Scan for the cell matching the given text and deliver its (X, Y) coordinate at center. 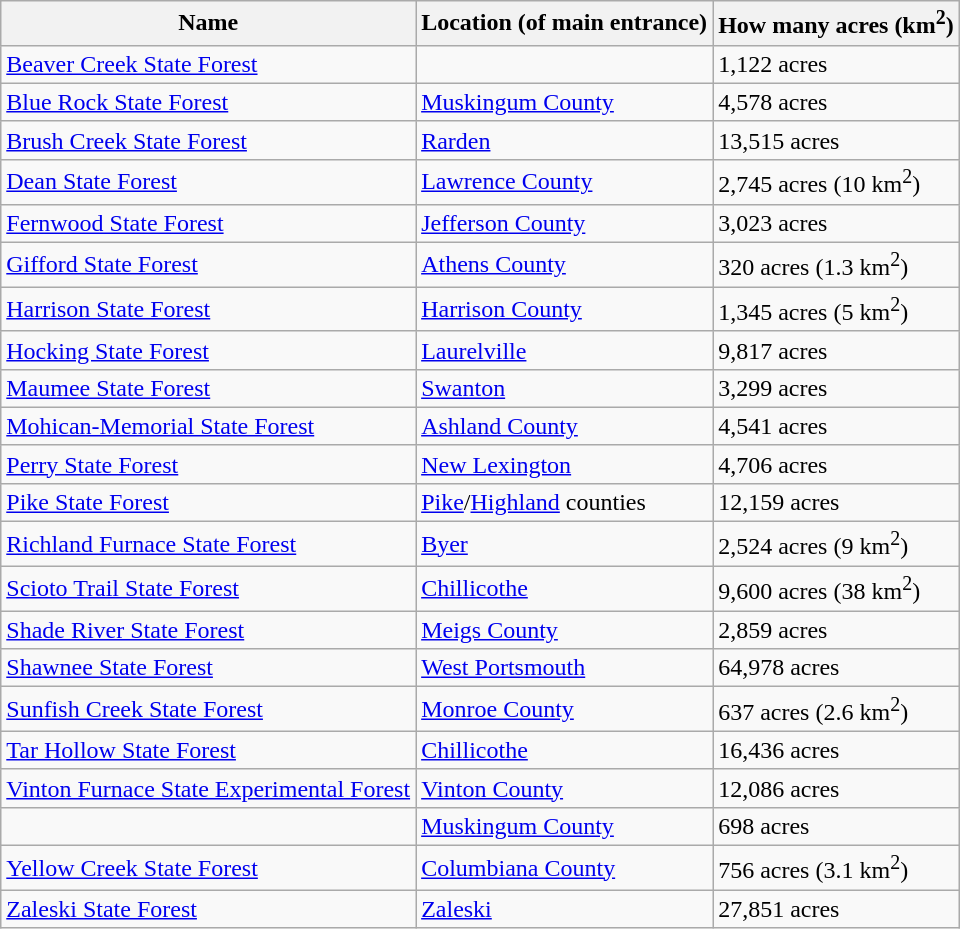
Richland Furnace State Forest (208, 544)
Columbiana County (564, 868)
Zaleski (564, 909)
Pike/Highland counties (564, 502)
West Portsmouth (564, 668)
Yellow Creek State Forest (208, 868)
Tar Hollow State Forest (208, 750)
4,578 acres (836, 102)
9,817 acres (836, 350)
Swanton (564, 388)
Harrison County (564, 310)
Hocking State Forest (208, 350)
Zaleski State Forest (208, 909)
Brush Creek State Forest (208, 140)
4,706 acres (836, 464)
Mohican-Memorial State Forest (208, 426)
Athens County (564, 264)
2,524 acres (9 km2) (836, 544)
3,299 acres (836, 388)
637 acres (2.6 km2) (836, 710)
12,086 acres (836, 788)
698 acres (836, 826)
16,436 acres (836, 750)
Maumee State Forest (208, 388)
12,159 acres (836, 502)
Jefferson County (564, 223)
Meigs County (564, 630)
Shade River State Forest (208, 630)
13,515 acres (836, 140)
Vinton Furnace State Experimental Forest (208, 788)
Beaver Creek State Forest (208, 64)
2,859 acres (836, 630)
Harrison State Forest (208, 310)
1,122 acres (836, 64)
320 acres (1.3 km2) (836, 264)
Blue Rock State Forest (208, 102)
9,600 acres (38 km2) (836, 588)
Gifford State Forest (208, 264)
756 acres (3.1 km2) (836, 868)
Byer (564, 544)
64,978 acres (836, 668)
2,745 acres (10 km2) (836, 182)
Rarden (564, 140)
Pike State Forest (208, 502)
3,023 acres (836, 223)
Laurelville (564, 350)
How many acres (km2) (836, 24)
Ashland County (564, 426)
4,541 acres (836, 426)
Vinton County (564, 788)
Sunfish Creek State Forest (208, 710)
Dean State Forest (208, 182)
1,345 acres (5 km2) (836, 310)
Name (208, 24)
Shawnee State Forest (208, 668)
Lawrence County (564, 182)
Fernwood State Forest (208, 223)
Monroe County (564, 710)
Scioto Trail State Forest (208, 588)
New Lexington (564, 464)
Location (of main entrance) (564, 24)
Perry State Forest (208, 464)
27,851 acres (836, 909)
